Scan for the cell matching the given text and deliver its [X, Y] coordinate at center. 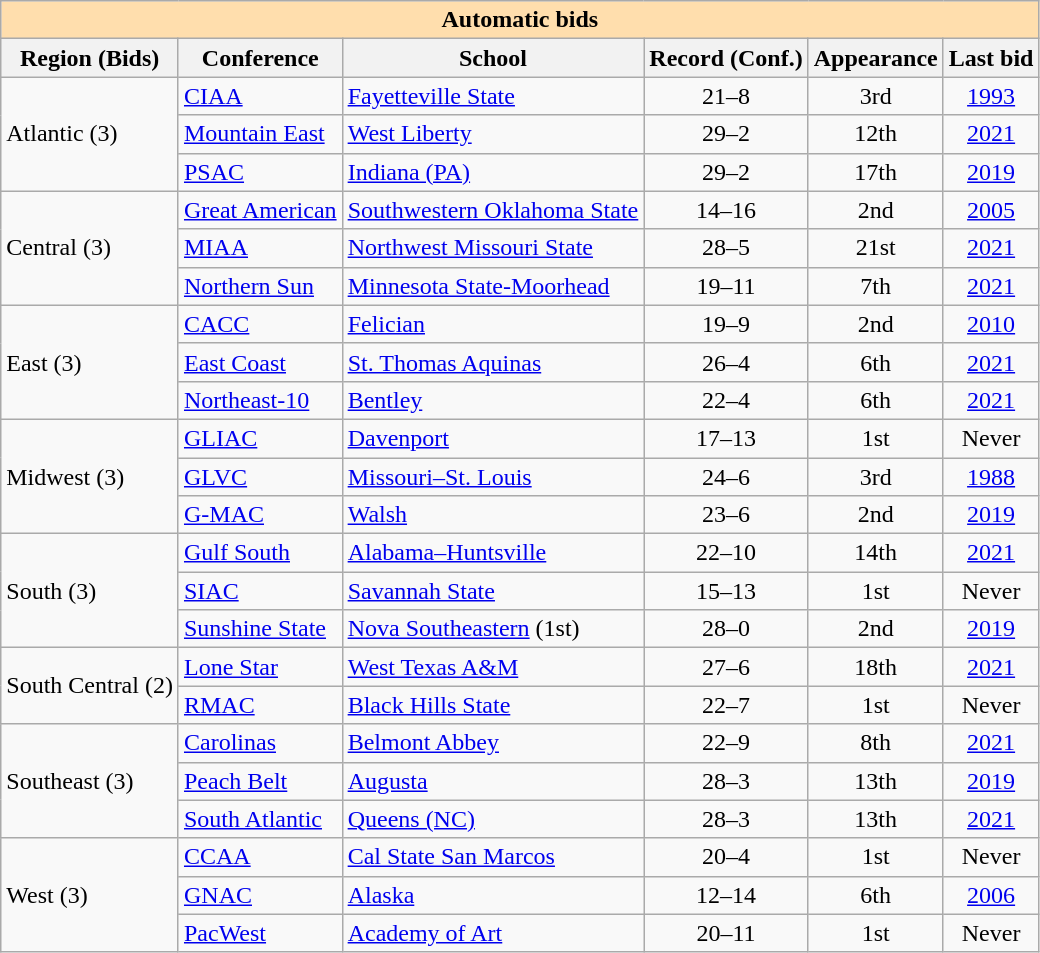
Gulf South [260, 553]
27–6 [726, 667]
Queens (NC) [493, 819]
26–4 [726, 362]
CIAA [260, 96]
Lone Star [260, 667]
Cal State San Marcos [493, 857]
Peach Belt [260, 781]
Belmont Abbey [493, 743]
Conference [260, 58]
14th [876, 553]
Academy of Art [493, 933]
Southeast (3) [90, 781]
RMAC [260, 705]
24–6 [726, 477]
CACC [260, 324]
12th [876, 134]
22–10 [726, 553]
Great American [260, 210]
G-MAC [260, 515]
Region (Bids) [90, 58]
Augusta [493, 781]
15–13 [726, 591]
Record (Conf.) [726, 58]
Appearance [876, 58]
GNAC [260, 895]
2006 [991, 895]
19–9 [726, 324]
Carolinas [260, 743]
22–7 [726, 705]
Northwest Missouri State [493, 248]
School [493, 58]
Walsh [493, 515]
Mountain East [260, 134]
West (3) [90, 895]
Missouri–St. Louis [493, 477]
12–14 [726, 895]
CCAA [260, 857]
Minnesota State-Moorhead [493, 286]
23–6 [726, 515]
South Atlantic [260, 819]
28–0 [726, 629]
South Central (2) [90, 686]
Black Hills State [493, 705]
1993 [991, 96]
GLVC [260, 477]
8th [876, 743]
2005 [991, 210]
Bentley [493, 400]
Savannah State [493, 591]
SIAC [260, 591]
St. Thomas Aquinas [493, 362]
Last bid [991, 58]
21–8 [726, 96]
Sunshine State [260, 629]
20–11 [726, 933]
7th [876, 286]
Northeast-10 [260, 400]
Central (3) [90, 248]
17th [876, 172]
19–11 [726, 286]
18th [876, 667]
PacWest [260, 933]
GLIAC [260, 438]
Alaska [493, 895]
Felician [493, 324]
South (3) [90, 591]
14–16 [726, 210]
2010 [991, 324]
Alabama–Huntsville [493, 553]
1988 [991, 477]
Southwestern Oklahoma State [493, 210]
Nova Southeastern (1st) [493, 629]
East (3) [90, 362]
Northern Sun [260, 286]
28–5 [726, 248]
MIAA [260, 248]
20–4 [726, 857]
22–9 [726, 743]
West Texas A&M [493, 667]
East Coast [260, 362]
22–4 [726, 400]
Fayetteville State [493, 96]
West Liberty [493, 134]
17–13 [726, 438]
21st [876, 248]
Atlantic (3) [90, 134]
PSAC [260, 172]
Indiana (PA) [493, 172]
Davenport [493, 438]
Midwest (3) [90, 476]
Automatic bids [520, 20]
